For the text-containing cell, return its midpoint in [X, Y] coordinate format. 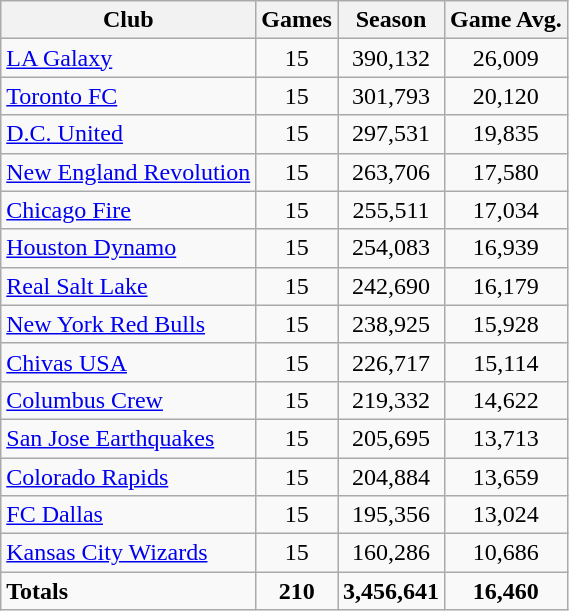
Colorado Rapids [128, 477]
LA Galaxy [128, 58]
301,793 [392, 96]
New England Revolution [128, 172]
205,695 [392, 438]
Columbus Crew [128, 400]
254,083 [392, 248]
D.C. United [128, 134]
160,286 [392, 553]
Game Avg. [506, 20]
Totals [128, 591]
14,622 [506, 400]
19,835 [506, 134]
238,925 [392, 324]
16,460 [506, 591]
242,690 [392, 286]
FC Dallas [128, 515]
Real Salt Lake [128, 286]
219,332 [392, 400]
New York Red Bulls [128, 324]
Chivas USA [128, 362]
226,717 [392, 362]
13,024 [506, 515]
210 [297, 591]
13,713 [506, 438]
297,531 [392, 134]
3,456,641 [392, 591]
204,884 [392, 477]
Games [297, 20]
Club [128, 20]
San Jose Earthquakes [128, 438]
10,686 [506, 553]
17,034 [506, 210]
16,179 [506, 286]
Toronto FC [128, 96]
195,356 [392, 515]
263,706 [392, 172]
255,511 [392, 210]
Houston Dynamo [128, 248]
20,120 [506, 96]
15,114 [506, 362]
13,659 [506, 477]
26,009 [506, 58]
Season [392, 20]
16,939 [506, 248]
17,580 [506, 172]
Chicago Fire [128, 210]
Kansas City Wizards [128, 553]
15,928 [506, 324]
390,132 [392, 58]
